Search for the cell housing the specified text and yield its [X, Y] center coordinate. 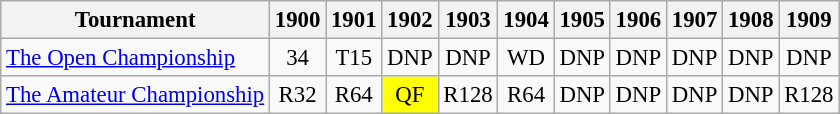
1905 [582, 20]
T15 [354, 58]
1901 [354, 20]
The Open Championship [136, 58]
1908 [751, 20]
QF [410, 95]
1903 [468, 20]
R32 [298, 95]
34 [298, 58]
WD [526, 58]
1904 [526, 20]
Tournament [136, 20]
The Amateur Championship [136, 95]
1900 [298, 20]
1906 [638, 20]
1909 [809, 20]
1907 [694, 20]
1902 [410, 20]
